Output the (X, Y) coordinate of the center of the cell containing the given text.  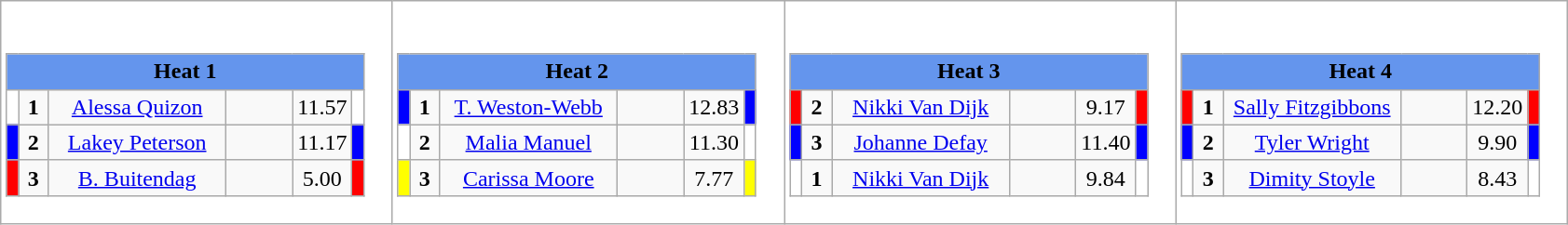
7.77 (714, 178)
Heat 1 1 Alessa Quizon 11.57 2 Lakey Peterson 11.17 3 B. Buitendag 5.00 (197, 112)
Dimity Stoyle (1312, 178)
12.83 (714, 107)
9.90 (1498, 142)
Heat 1 (184, 72)
11.40 (1106, 142)
Heat 3 (969, 72)
Heat 2 1 T. Weston-Webb 12.83 2 Malia Manuel 11.30 3 Carissa Moore 7.77 (589, 112)
Sally Fitzgibbons (1312, 107)
8.43 (1498, 178)
Lakey Peterson (138, 142)
9.84 (1106, 178)
Johanne Defay (920, 142)
9.17 (1106, 107)
Heat 4 1 Sally Fitzgibbons 12.20 2 Tyler Wright 9.90 3 Dimity Stoyle 8.43 (1371, 112)
Tyler Wright (1312, 142)
12.20 (1498, 107)
B. Buitendag (138, 178)
5.00 (322, 178)
Carissa Moore (529, 178)
11.17 (322, 142)
11.57 (322, 107)
T. Weston-Webb (529, 107)
Heat 3 2 Nikki Van Dijk 9.17 3 Johanne Defay 11.40 1 Nikki Van Dijk 9.84 (980, 112)
Heat 2 (577, 72)
Malia Manuel (529, 142)
Alessa Quizon (138, 107)
Heat 4 (1360, 72)
11.30 (714, 142)
